Return the [X, Y] coordinate for the center point of the cell that contains the specified text.  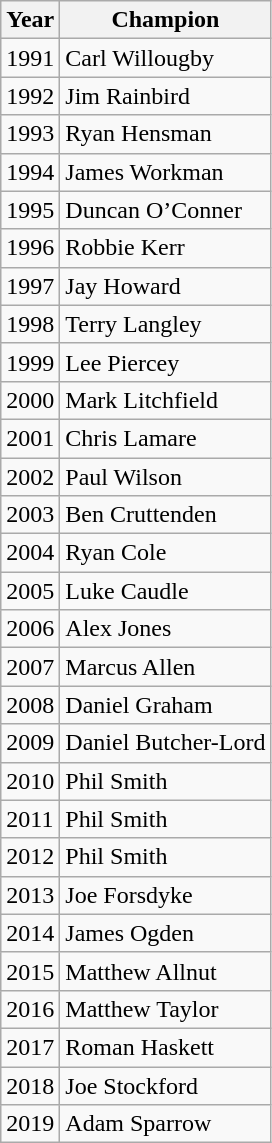
1996 [30, 248]
Jay Howard [166, 286]
Year [30, 20]
Champion [166, 20]
2007 [30, 667]
Daniel Butcher-Lord [166, 743]
Matthew Allnut [166, 971]
2002 [30, 477]
Luke Caudle [166, 591]
Joe Forsdyke [166, 895]
1995 [30, 210]
1994 [30, 172]
Chris Lamare [166, 438]
2005 [30, 591]
Terry Langley [166, 324]
James Workman [166, 172]
2015 [30, 971]
Ryan Hensman [166, 134]
Ben Cruttenden [166, 515]
1993 [30, 134]
1998 [30, 324]
2011 [30, 819]
2010 [30, 781]
Matthew Taylor [166, 1009]
2016 [30, 1009]
1992 [30, 96]
Robbie Kerr [166, 248]
Daniel Graham [166, 705]
Joe Stockford [166, 1085]
Paul Wilson [166, 477]
1997 [30, 286]
Lee Piercey [166, 362]
2014 [30, 933]
2008 [30, 705]
Mark Litchfield [166, 400]
2017 [30, 1047]
1999 [30, 362]
Ryan Cole [166, 553]
James Ogden [166, 933]
2003 [30, 515]
2006 [30, 629]
Roman Haskett [166, 1047]
Carl Willougby [166, 58]
2001 [30, 438]
Adam Sparrow [166, 1124]
2013 [30, 895]
Marcus Allen [166, 667]
2019 [30, 1124]
1991 [30, 58]
2009 [30, 743]
Jim Rainbird [166, 96]
2012 [30, 857]
2004 [30, 553]
Duncan O’Conner [166, 210]
2018 [30, 1085]
2000 [30, 400]
Alex Jones [166, 629]
